Pinpoint the cell where the given text exists, returning its (x, y) midpoint coordinate. 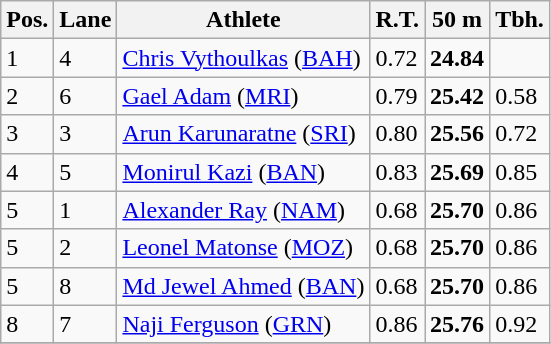
Alexander Ray (NAM) (244, 210)
0.79 (398, 96)
50 m (458, 20)
0.80 (398, 134)
25.56 (458, 134)
Leonel Matonse (MOZ) (244, 248)
25.76 (458, 324)
R.T. (398, 20)
Md Jewel Ahmed (BAN) (244, 286)
Arun Karunaratne (SRI) (244, 134)
Lane (86, 20)
25.69 (458, 172)
6 (86, 96)
0.85 (520, 172)
Chris Vythoulkas (BAH) (244, 58)
24.84 (458, 58)
Gael Adam (MRI) (244, 96)
Monirul Kazi (BAN) (244, 172)
0.92 (520, 324)
0.58 (520, 96)
25.42 (458, 96)
Naji Ferguson (GRN) (244, 324)
Tbh. (520, 20)
7 (86, 324)
Athlete (244, 20)
Pos. (28, 20)
0.83 (398, 172)
